Extract the (x, y) coordinate from the center of the cell holding the provided text.  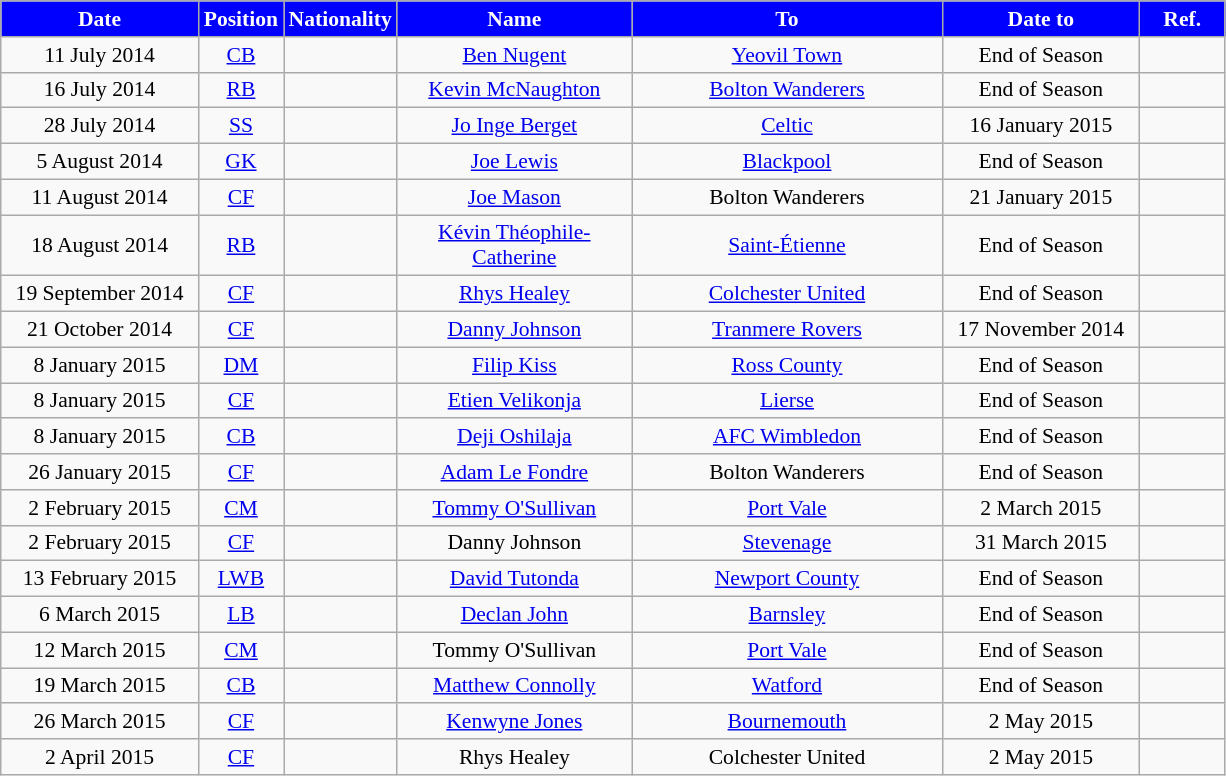
Celtic (787, 126)
Barnsley (787, 615)
David Tutonda (514, 579)
11 August 2014 (100, 197)
Filip Kiss (514, 365)
19 September 2014 (100, 294)
SS (240, 126)
16 January 2015 (1041, 126)
Matthew Connolly (514, 686)
LWB (240, 579)
Kenwyne Jones (514, 722)
Watford (787, 686)
13 February 2015 (100, 579)
Etien Velikonja (514, 401)
Joe Mason (514, 197)
Newport County (787, 579)
Deji Oshilaja (514, 437)
Joe Lewis (514, 162)
18 August 2014 (100, 246)
16 July 2014 (100, 90)
28 July 2014 (100, 126)
Bournemouth (787, 722)
Blackpool (787, 162)
Kevin McNaughton (514, 90)
2 March 2015 (1041, 508)
Date (100, 19)
Date to (1041, 19)
Ross County (787, 365)
GK (240, 162)
Nationality (340, 19)
To (787, 19)
Name (514, 19)
Yeovil Town (787, 55)
LB (240, 615)
17 November 2014 (1041, 330)
Saint-Étienne (787, 246)
26 March 2015 (100, 722)
AFC Wimbledon (787, 437)
Position (240, 19)
Ref. (1182, 19)
5 August 2014 (100, 162)
26 January 2015 (100, 472)
Stevenage (787, 543)
21 January 2015 (1041, 197)
11 July 2014 (100, 55)
2 April 2015 (100, 757)
Kévin Théophile-Catherine (514, 246)
21 October 2014 (100, 330)
DM (240, 365)
Declan John (514, 615)
Ben Nugent (514, 55)
31 March 2015 (1041, 543)
Jo Inge Berget (514, 126)
6 March 2015 (100, 615)
Adam Le Fondre (514, 472)
12 March 2015 (100, 650)
Lierse (787, 401)
19 March 2015 (100, 686)
Tranmere Rovers (787, 330)
